Scan for the cell matching the given text and deliver its [x, y] coordinate at center. 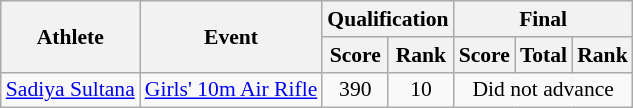
Sadiya Sultana [70, 90]
Did not advance [544, 90]
390 [355, 90]
Qualification [388, 19]
Girls' 10m Air Rifle [232, 90]
Final [544, 19]
Event [232, 36]
Athlete [70, 36]
10 [420, 90]
Total [544, 55]
